From the cell containing the given text, extract its center point as (x, y) coordinate. 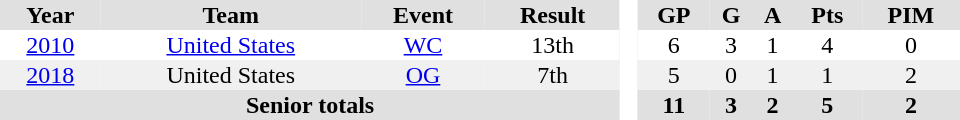
G (732, 15)
2018 (50, 75)
A (773, 15)
Result (552, 15)
OG (423, 75)
Team (231, 15)
PIM (911, 15)
GP (674, 15)
Year (50, 15)
4 (828, 45)
13th (552, 45)
7th (552, 75)
2010 (50, 45)
WC (423, 45)
Pts (828, 15)
Event (423, 15)
6 (674, 45)
11 (674, 105)
Senior totals (310, 105)
